Scan for the cell matching the given text and deliver its [x, y] coordinate at center. 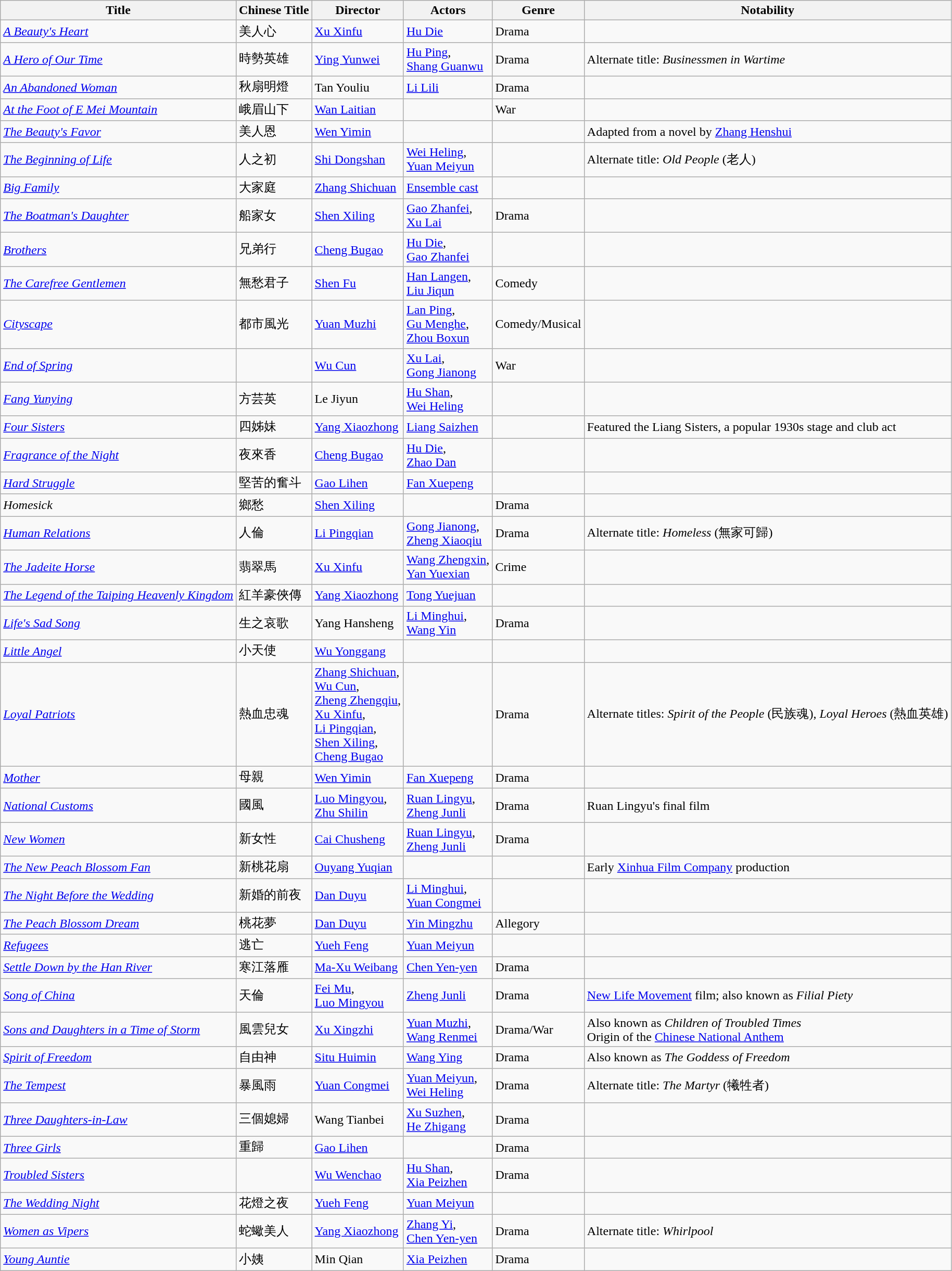
Zhang Shichuan,Wu Cun,Zheng Zhengqiu,Xu Xinfu,Li Pingqian,Shen Xiling,Cheng Bugao [358, 714]
母親 [274, 778]
Notability [767, 10]
美人恩 [274, 132]
Han Langen,Liu Jiqun [448, 283]
大家庭 [274, 187]
逃亡 [274, 945]
Director [358, 10]
The New Peach Blossom Fan [119, 867]
Settle Down by the Han River [119, 968]
Alternate titles: Spirit of the People (民族魂), Loyal Heroes (熱血英雄) [767, 714]
新桃花扇 [274, 867]
Mother [119, 778]
Fragrance of the Night [119, 455]
Allegory [538, 923]
New Women [119, 839]
秋扇明燈 [274, 87]
Hu Shan,Xia Peizhen [448, 1175]
Gao Zhanfei,Xu Lai [448, 215]
The Jadeite Horse [119, 567]
時勢英雄 [274, 59]
花燈之夜 [274, 1203]
Big Family [119, 187]
Genre [538, 10]
熱血忠魂 [274, 714]
Ying Yunwei [358, 59]
夜來香 [274, 455]
Yuan Meiyun,Wei Heling [448, 1086]
Sons and Daughters in a Time of Storm [119, 1029]
人之初 [274, 159]
Crime [538, 567]
風雲兒女 [274, 1029]
Liang Saizhen [448, 427]
Le Jiyun [358, 399]
寒江落雁 [274, 968]
Alternate title: Businessmen in Wartime [767, 59]
都市風光 [274, 324]
The Night Before the Wedding [119, 895]
Hu Die,Gao Zhanfei [448, 250]
翡翠馬 [274, 567]
Xu Suzhen,He Zhigang [448, 1119]
Alternate title: Homeless (無家可歸) [767, 533]
Min Qian [358, 1260]
Li Lili [448, 87]
Loyal Patriots [119, 714]
Life's Sad Song [119, 624]
Wan Laitian [358, 109]
Four Sisters [119, 427]
堅苦的奮斗 [274, 483]
Ruan Lingyu's final film [767, 806]
Xia Peizhen [448, 1260]
Spirit of Freedom [119, 1058]
Xu Lai,Gong Jianong [448, 365]
新婚的前夜 [274, 895]
Zheng Junli [448, 995]
The Tempest [119, 1086]
Refugees [119, 945]
天倫 [274, 995]
Alternate title: The Martyr (犧牲者) [767, 1086]
Hard Struggle [119, 483]
國風 [274, 806]
Li Minghui,Yuan Congmei [448, 895]
Cai Chusheng [358, 839]
National Customs [119, 806]
New Life Movement film; also known as Filial Piety [767, 995]
紅羊豪俠傳 [274, 595]
Shen Fu [358, 283]
Ouyang Yuqian [358, 867]
Human Relations [119, 533]
Title [119, 10]
Three Daughters-in-Law [119, 1119]
Drama/War [538, 1029]
峨眉山下 [274, 109]
重歸 [274, 1147]
Alternate title: Old People (老人) [767, 159]
Ensemble cast [448, 187]
Wang Zhengxin,Yan Yuexian [448, 567]
鄉愁 [274, 505]
美人心 [274, 31]
Li Minghui,Wang Yin [448, 624]
Wang Ying [448, 1058]
An Abandoned Woman [119, 87]
Brothers [119, 250]
Fei Mu,Luo Mingyou [358, 995]
A Beauty's Heart [119, 31]
桃花夢 [274, 923]
Wu Cun [358, 365]
Wei Heling,Yuan Meiyun [448, 159]
Hu Die [448, 31]
At the Foot of E Mei Mountain [119, 109]
Comedy/Musical [538, 324]
Yuan Muzhi,Wang Renmei [448, 1029]
無愁君子 [274, 283]
Wu Wenchao [358, 1175]
Song of China [119, 995]
Also known as The Goddess of Freedom [767, 1058]
暴風雨 [274, 1086]
Ma-Xu Weibang [358, 968]
Luo Mingyou,Zhu Shilin [358, 806]
Yang Hansheng [358, 624]
Wu Yonggang [358, 652]
Homesick [119, 505]
方芸英 [274, 399]
Adapted from a novel by Zhang Henshui [767, 132]
A Hero of Our Time [119, 59]
Lan Ping,Gu Menghe,Zhou Boxun [448, 324]
蛇蠍美人 [274, 1231]
Featured the Liang Sisters, a popular 1930s stage and club act [767, 427]
三個媳婦 [274, 1119]
自由神 [274, 1058]
小天使 [274, 652]
Fang Yunying [119, 399]
Yuan Muzhi [358, 324]
Hu Ping,Shang Guanwu [448, 59]
The Peach Blossom Dream [119, 923]
Wang Tianbei [358, 1119]
Hu Shan,Wei Heling [448, 399]
Li Pingqian [358, 533]
Actors [448, 10]
Zhang Yi,Chen Yen-yen [448, 1231]
Tong Yuejuan [448, 595]
The Wedding Night [119, 1203]
船家女 [274, 215]
The Carefree Gentlemen [119, 283]
Chen Yen-yen [448, 968]
Early Xinhua Film Company production [767, 867]
Cityscape [119, 324]
四姊妹 [274, 427]
The Beginning of Life [119, 159]
兄弟行 [274, 250]
Situ Huimin [358, 1058]
End of Spring [119, 365]
Yuan Congmei [358, 1086]
Alternate title: Whirlpool [767, 1231]
The Legend of the Taiping Heavenly Kingdom [119, 595]
Little Angel [119, 652]
Shi Dongshan [358, 159]
Hu Die,Zhao Dan [448, 455]
新女性 [274, 839]
小姨 [274, 1260]
Gong Jianong,Zheng Xiaoqiu [448, 533]
Also known as Children of Troubled Times Origin of the Chinese National Anthem [767, 1029]
Women as Vipers [119, 1231]
The Boatman's Daughter [119, 215]
Young Auntie [119, 1260]
Zhang Shichuan [358, 187]
Yin Mingzhu [448, 923]
Troubled Sisters [119, 1175]
生之哀歌 [274, 624]
Chinese Title [274, 10]
Comedy [538, 283]
人倫 [274, 533]
The Beauty's Favor [119, 132]
Three Girls [119, 1147]
Xu Xingzhi [358, 1029]
Tan Youliu [358, 87]
